Return (x, y) of the center of cell containing provided text 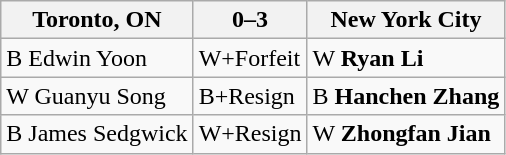
W Zhongfan Jian (406, 134)
B+Resign (250, 96)
W Ryan Li (406, 58)
W+Forfeit (250, 58)
B Edwin Yoon (97, 58)
Toronto, ON (97, 20)
New York City (406, 20)
W Guanyu Song (97, 96)
0–3 (250, 20)
W+Resign (250, 134)
B James Sedgwick (97, 134)
B Hanchen Zhang (406, 96)
